Locate the cell with the specified text and output its (X, Y) center coordinate. 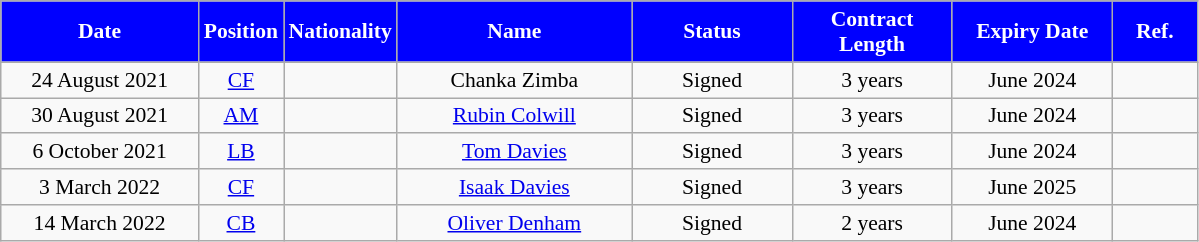
Nationality (340, 32)
2 years (872, 223)
Name (514, 32)
CB (240, 223)
Isaak Davies (514, 187)
30 August 2021 (100, 116)
LB (240, 152)
AM (240, 116)
Tom Davies (514, 152)
Chanka Zimba (514, 80)
3 March 2022 (100, 187)
14 March 2022 (100, 223)
Ref. (1154, 32)
Status (712, 32)
Oliver Denham (514, 223)
Position (240, 32)
Rubin Colwill (514, 116)
Date (100, 32)
24 August 2021 (100, 80)
6 October 2021 (100, 152)
June 2025 (1032, 187)
Expiry Date (1032, 32)
Contract Length (872, 32)
